Provide the (x, y) coordinate of the cell's center where the given text is located.  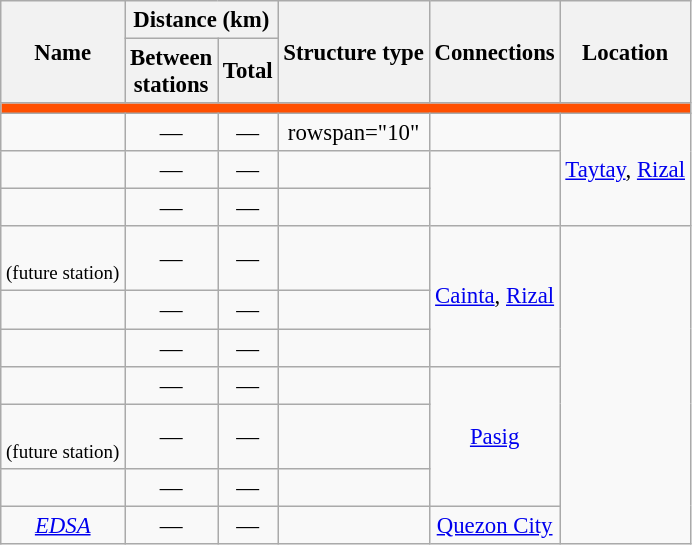
EDSA (63, 525)
Cainta, Rizal (494, 296)
Total (248, 72)
Distance (km) (202, 20)
Taytay, Rizal (625, 170)
Connections (494, 52)
Structure type (354, 52)
Pasig (494, 436)
Name (63, 52)
Location (625, 52)
Betweenstations (172, 72)
Quezon City (494, 525)
rowspan="10" (354, 133)
